Capture the cell that displays the provided text and extract its (x, y) central coordinate. 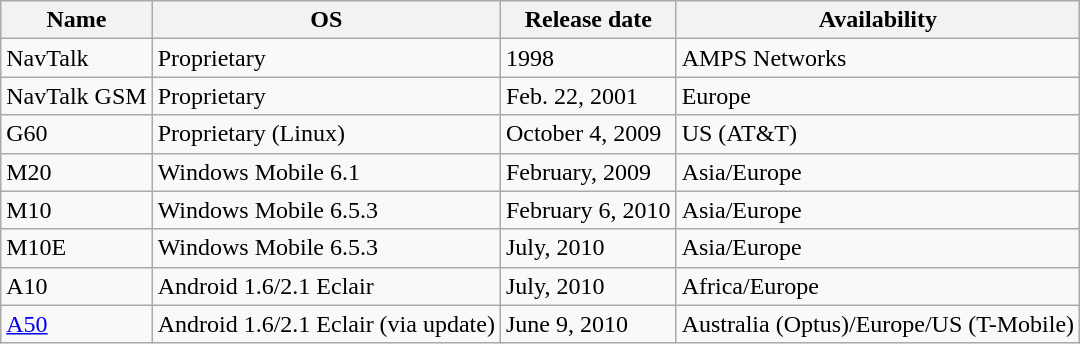
M10E (76, 248)
AMPS Networks (878, 58)
Windows Mobile 6.1 (326, 172)
A50 (76, 324)
A10 (76, 286)
June 9, 2010 (588, 324)
Availability (878, 20)
February, 2009 (588, 172)
Name (76, 20)
Africa/Europe (878, 286)
Proprietary (Linux) (326, 134)
G60 (76, 134)
Android 1.6/2.1 Eclair (326, 286)
1998 (588, 58)
NavTalk GSM (76, 96)
Feb. 22, 2001 (588, 96)
Europe (878, 96)
Australia (Optus)/Europe/US (T-Mobile) (878, 324)
October 4, 2009 (588, 134)
M10 (76, 210)
Android 1.6/2.1 Eclair (via update) (326, 324)
OS (326, 20)
NavTalk (76, 58)
M20 (76, 172)
US (AT&T) (878, 134)
Release date (588, 20)
February 6, 2010 (588, 210)
